Find where the given text appears and provide that cell's center as [X, Y] coordinate. 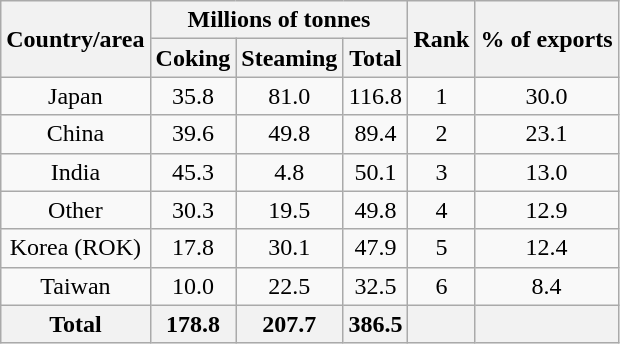
22.5 [290, 286]
47.9 [376, 248]
12.4 [546, 248]
10.0 [193, 286]
23.1 [546, 134]
3 [442, 172]
1 [442, 96]
81.0 [290, 96]
Rank [442, 39]
386.5 [376, 324]
12.9 [546, 210]
207.7 [290, 324]
8.4 [546, 286]
30.3 [193, 210]
2 [442, 134]
Taiwan [76, 286]
China [76, 134]
India [76, 172]
Korea (ROK) [76, 248]
Japan [76, 96]
13.0 [546, 172]
116.8 [376, 96]
89.4 [376, 134]
Other [76, 210]
5 [442, 248]
Steaming [290, 58]
50.1 [376, 172]
17.8 [193, 248]
4.8 [290, 172]
4 [442, 210]
178.8 [193, 324]
Millions of tonnes [279, 20]
Coking [193, 58]
19.5 [290, 210]
% of exports [546, 39]
45.3 [193, 172]
30.0 [546, 96]
39.6 [193, 134]
6 [442, 286]
30.1 [290, 248]
32.5 [376, 286]
35.8 [193, 96]
Country/area [76, 39]
